Detect which cell encompasses the target text, then output its [x, y] center coordinate. 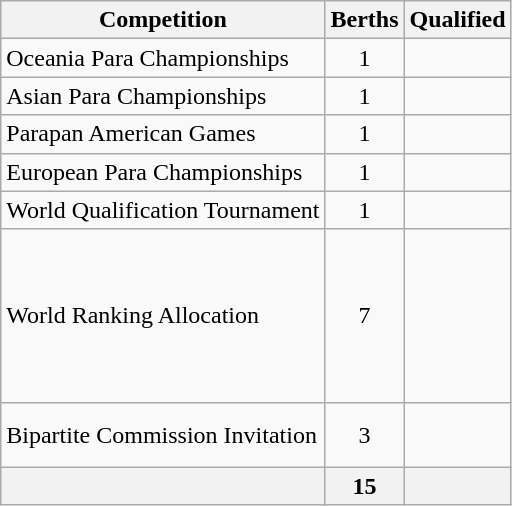
Bipartite Commission Invitation [163, 434]
Asian Para Championships [163, 96]
European Para Championships [163, 172]
World Ranking Allocation [163, 316]
3 [364, 434]
Competition [163, 20]
7 [364, 316]
Oceania Para Championships [163, 58]
Berths [364, 20]
World Qualification Tournament [163, 210]
15 [364, 486]
Qualified [458, 20]
Parapan American Games [163, 134]
